Provide the (X, Y) coordinate of the cell's center where the given text is located.  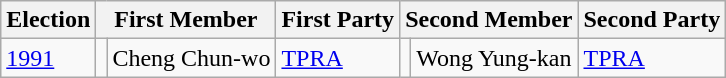
First Member (186, 20)
Wong Yung-kan (494, 58)
First Party (338, 20)
Second Party (652, 20)
1991 (48, 58)
Cheng Chun-wo (192, 58)
Second Member (489, 20)
Election (48, 20)
